Scan for the cell matching the given text and deliver its (X, Y) coordinate at center. 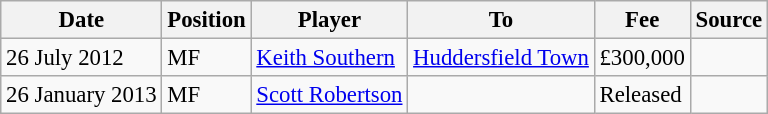
Position (206, 20)
26 January 2013 (82, 95)
Date (82, 20)
Huddersfield Town (501, 58)
26 July 2012 (82, 58)
Fee (642, 20)
Source (728, 20)
To (501, 20)
Player (330, 20)
Released (642, 95)
£300,000 (642, 58)
Keith Southern (330, 58)
Scott Robertson (330, 95)
